Extract the (X, Y) coordinate from the center of the cell holding the provided text.  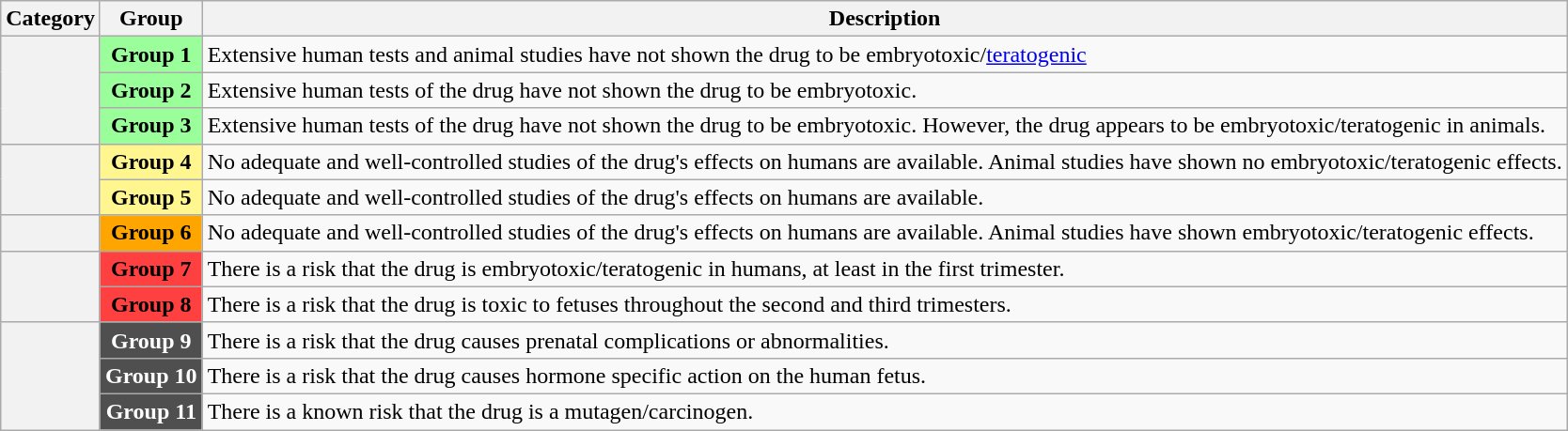
Group 11 (150, 411)
Group 1 (150, 54)
Group 5 (150, 197)
Category (51, 19)
Group (150, 19)
Group 2 (150, 90)
Group 6 (150, 233)
There is a risk that the drug is embryotoxic/teratogenic in humans, at least in the first trimester. (885, 269)
Extensive human tests of the drug have not shown the drug to be embryotoxic. (885, 90)
Group 9 (150, 340)
Group 3 (150, 126)
Group 7 (150, 269)
Description (885, 19)
Group 10 (150, 376)
There is a known risk that the drug is a mutagen/carcinogen. (885, 411)
No adequate and well-controlled studies of the drug's effects on humans are available. Animal studies have shown no embryotoxic/teratogenic effects. (885, 162)
There is a risk that the drug is toxic to fetuses throughout the second and third trimesters. (885, 304)
There is a risk that the drug causes hormone specific action on the human fetus. (885, 376)
No adequate and well-controlled studies of the drug's effects on humans are available. Animal studies have shown embryotoxic/teratogenic effects. (885, 233)
No adequate and well-controlled studies of the drug's effects on humans are available. (885, 197)
Group 4 (150, 162)
Extensive human tests and animal studies have not shown the drug to be embryotoxic/teratogenic (885, 54)
Group 8 (150, 304)
There is a risk that the drug causes prenatal complications or abnormalities. (885, 340)
Extensive human tests of the drug have not shown the drug to be embryotoxic. However, the drug appears to be embryotoxic/teratogenic in animals. (885, 126)
